Locate the cell with the specified text and output its [x, y] center coordinate. 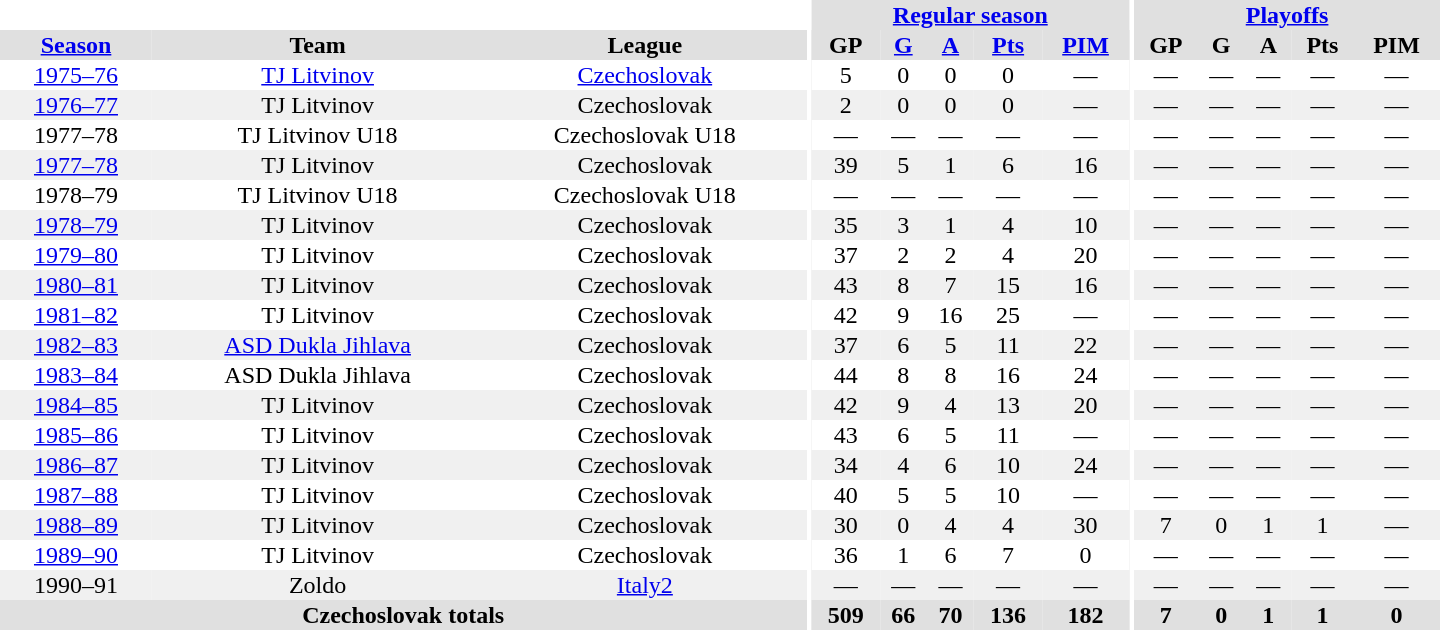
3 [904, 225]
1983–84 [76, 375]
70 [950, 615]
1988–89 [76, 525]
44 [846, 375]
1981–82 [76, 315]
13 [1008, 405]
34 [846, 465]
Italy2 [644, 585]
League [644, 45]
15 [1008, 285]
Team [318, 45]
1989–90 [76, 555]
1984–85 [76, 405]
1985–86 [76, 435]
1980–81 [76, 285]
1982–83 [76, 345]
36 [846, 555]
1986–87 [76, 465]
66 [904, 615]
1975–76 [76, 75]
22 [1086, 345]
Regular season [970, 15]
39 [846, 165]
1987–88 [76, 495]
Czechoslovak totals [403, 615]
1990–91 [76, 585]
1979–80 [76, 255]
Playoffs [1287, 15]
136 [1008, 615]
Zoldo [318, 585]
182 [1086, 615]
40 [846, 495]
509 [846, 615]
25 [1008, 315]
1976–77 [76, 105]
Season [76, 45]
35 [846, 225]
